Provide the [x, y] coordinate of the cell's center where the given text is located.  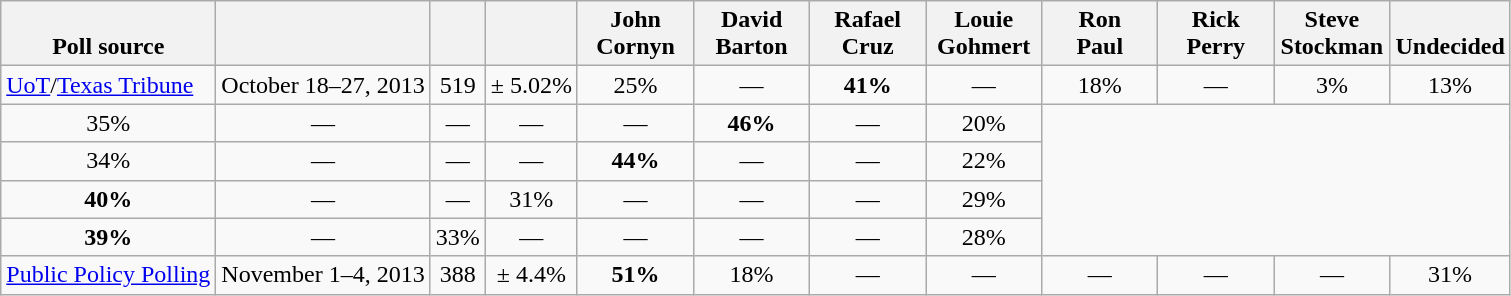
46% [752, 123]
October 18–27, 2013 [323, 85]
RickPerry [1216, 34]
UoT/Texas Tribune [108, 85]
Undecided [1450, 34]
DavidBarton [752, 34]
Poll source [108, 34]
± 4.4% [531, 275]
40% [108, 199]
35% [108, 123]
SteveStockman [1332, 34]
519 [458, 85]
41% [868, 85]
28% [984, 237]
RafaelCruz [868, 34]
November 1–4, 2013 [323, 275]
Public Policy Polling [108, 275]
29% [984, 199]
51% [635, 275]
20% [984, 123]
13% [1450, 85]
JohnCornyn [635, 34]
25% [635, 85]
33% [458, 237]
22% [984, 161]
388 [458, 275]
44% [635, 161]
3% [1332, 85]
LouieGohmert [984, 34]
39% [108, 237]
± 5.02% [531, 85]
34% [108, 161]
RonPaul [1100, 34]
